Return the (x, y) coordinate for the center point of the cell that contains the specified text.  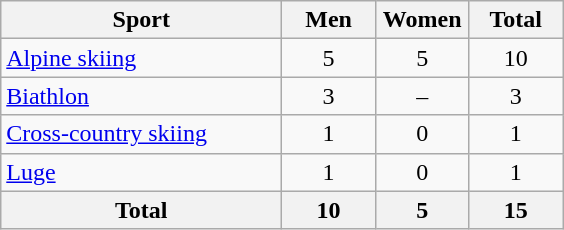
– (422, 96)
Luge (142, 172)
Women (422, 20)
Cross-country skiing (142, 134)
Alpine skiing (142, 58)
15 (516, 210)
Men (329, 20)
Sport (142, 20)
Biathlon (142, 96)
